Find where the given text appears and provide that cell's center as [X, Y] coordinate. 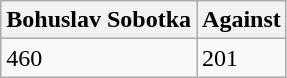
Bohuslav Sobotka [99, 20]
460 [99, 58]
Against [242, 20]
201 [242, 58]
